Pinpoint the cell where the given text exists, returning its (x, y) midpoint coordinate. 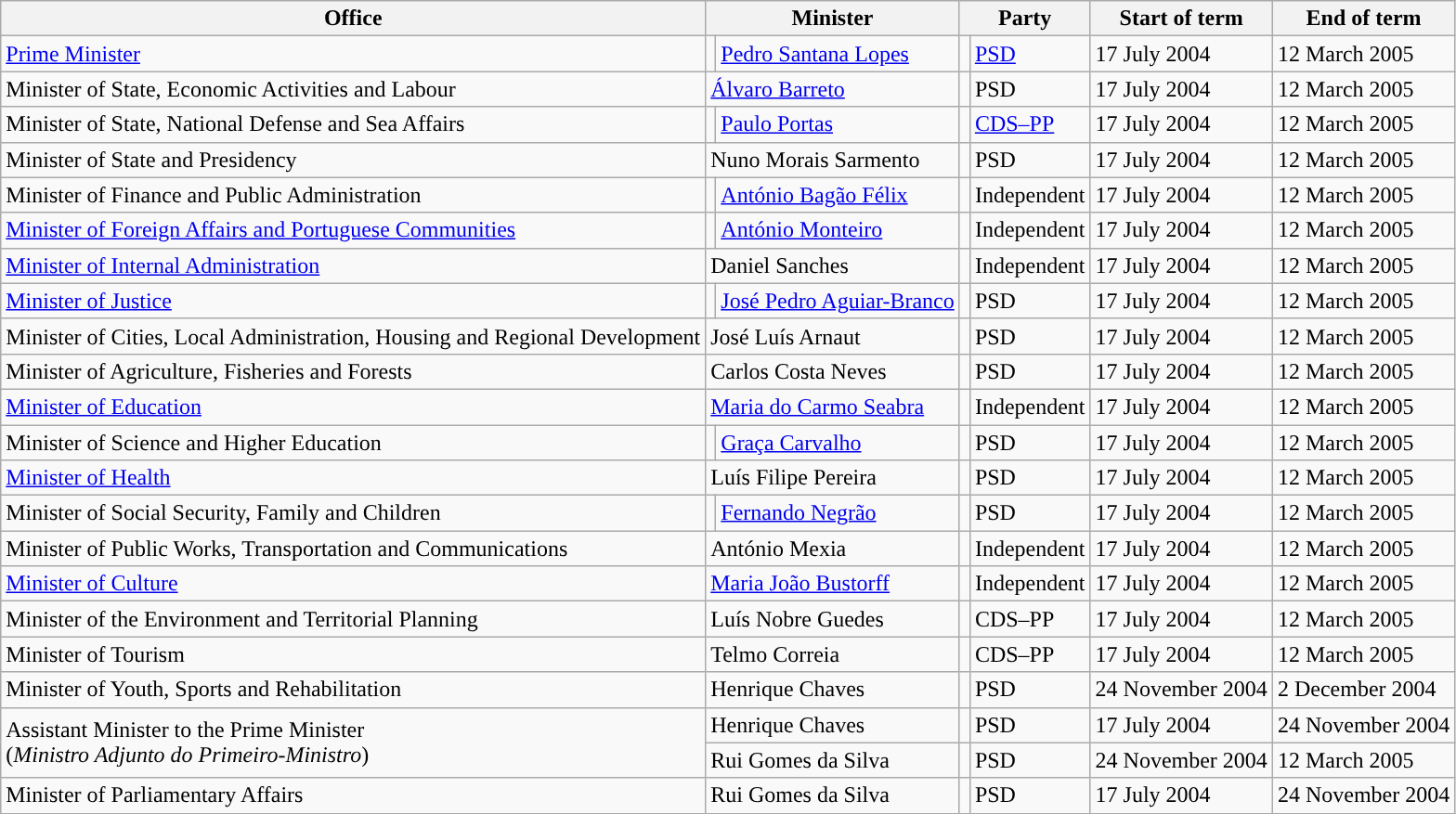
Minister of Parliamentary Affairs (353, 795)
Minister of Youth, Sports and Rehabilitation (353, 690)
Minister of Justice (353, 301)
Minister of State, National Defense and Sea Affairs (353, 124)
Minister of the Environment and Territorial Planning (353, 619)
Minister of Agriculture, Fisheries and Forests (353, 371)
2 December 2004 (1363, 690)
Maria João Bustorff (833, 584)
Minister (833, 19)
António Monteiro (838, 230)
Luís Filipe Pereira (833, 478)
Carlos Costa Neves (833, 371)
Fernando Negrão (838, 513)
Telmo Correia (833, 654)
Paulo Portas (838, 124)
Minister of Science and Higher Education (353, 443)
Minister of Public Works, Transportation and Communications (353, 549)
Minister of State, Economic Activities and Labour (353, 89)
Minister of Finance and Public Administration (353, 195)
Minister of Tourism (353, 654)
Minister of Education (353, 407)
Minister of Internal Administration (353, 265)
Maria do Carmo Seabra (833, 407)
Minister of Social Security, Family and Children (353, 513)
Nuno Morais Sarmento (833, 160)
José Pedro Aguiar-Branco (838, 301)
Minister of Culture (353, 584)
António Mexia (833, 549)
Start of term (1181, 19)
Álvaro Barreto (833, 89)
Prime Minister (353, 54)
Minister of State and Presidency (353, 160)
Minister of Cities, Local Administration, Housing and Regional Development (353, 336)
Party (1025, 19)
Pedro Santana Lopes (838, 54)
Luís Nobre Guedes (833, 619)
End of term (1363, 19)
Daniel Sanches (833, 265)
Minister of Health (353, 478)
António Bagão Félix (838, 195)
Graça Carvalho (838, 443)
Minister of Foreign Affairs and Portuguese Communities (353, 230)
Office (353, 19)
Assistant Minister to the Prime Minister(Ministro Adjunto do Primeiro-Ministro) (353, 743)
José Luís Arnaut (833, 336)
